Extract the [x, y] coordinate from the center of the cell holding the provided text.  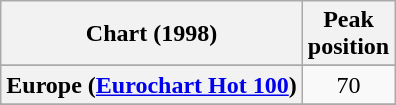
70 [348, 85]
Chart (1998) [152, 34]
Europe (Eurochart Hot 100) [152, 85]
Peakposition [348, 34]
